Search for the cell housing the specified text and yield its (x, y) center coordinate. 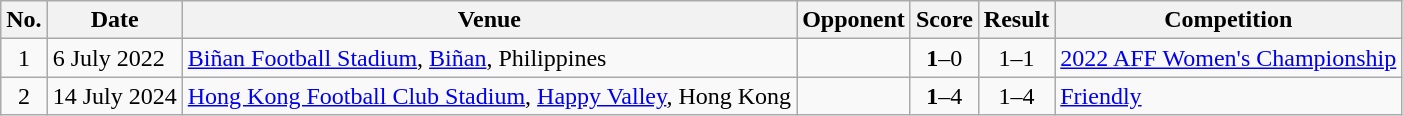
Friendly (1228, 96)
Hong Kong Football Club Stadium, Happy Valley, Hong Kong (489, 96)
6 July 2022 (114, 58)
Score (944, 20)
Opponent (854, 20)
14 July 2024 (114, 96)
Venue (489, 20)
1–0 (944, 58)
Result (1016, 20)
1 (24, 58)
No. (24, 20)
Date (114, 20)
2022 AFF Women's Championship (1228, 58)
Competition (1228, 20)
Biñan Football Stadium, Biñan, Philippines (489, 58)
1–1 (1016, 58)
2 (24, 96)
